Find where the given text appears and provide that cell's center as (X, Y) coordinate. 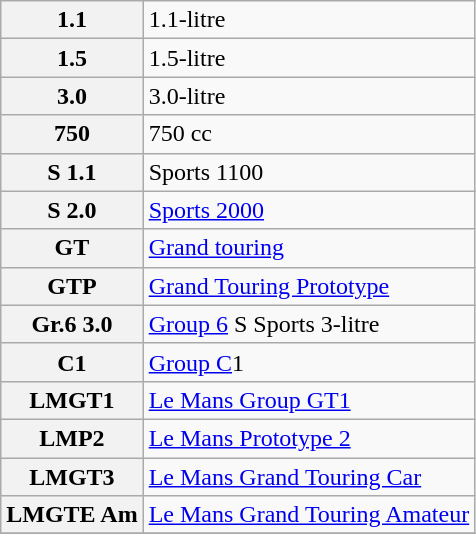
1.5-litre (309, 58)
Group 6 S Sports 3-litre (309, 324)
Group C1 (309, 362)
1.1-litre (309, 20)
Le Mans Grand Touring Car (309, 477)
1.1 (72, 20)
Le Mans Group GT1 (309, 400)
GT (72, 248)
Gr.6 3.0 (72, 324)
LMP2 (72, 438)
750 cc (309, 134)
C1 (72, 362)
Sports 1100 (309, 172)
Le Mans Prototype 2 (309, 438)
3.0 (72, 96)
Grand Touring Prototype (309, 286)
Sports 2000 (309, 210)
LMGT1 (72, 400)
3.0-litre (309, 96)
GTP (72, 286)
1.5 (72, 58)
750 (72, 134)
S 2.0 (72, 210)
S 1.1 (72, 172)
LMGTE Am (72, 515)
Le Mans Grand Touring Amateur (309, 515)
LMGT3 (72, 477)
Grand touring (309, 248)
